Pinpoint the cell where the given text exists, returning its (X, Y) midpoint coordinate. 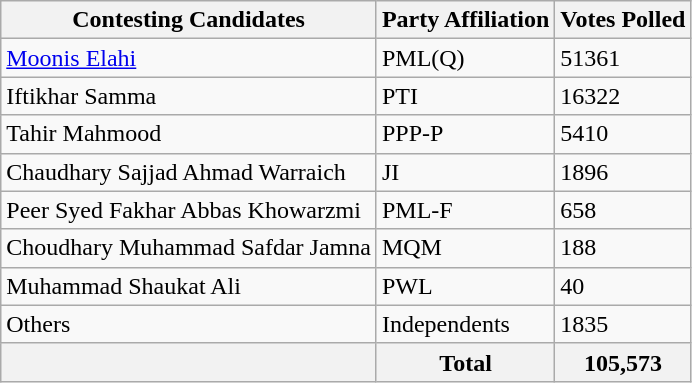
658 (623, 210)
Tahir Mahmood (189, 134)
Iftikhar Samma (189, 96)
PML(Q) (465, 58)
5410 (623, 134)
PWL (465, 286)
Choudhary Muhammad Safdar Jamna (189, 248)
51361 (623, 58)
188 (623, 248)
Peer Syed Fakhar Abbas Khowarzmi (189, 210)
Muhammad Shaukat Ali (189, 286)
Chaudhary Sajjad Ahmad Warraich (189, 172)
Votes Polled (623, 20)
JI (465, 172)
1896 (623, 172)
Total (465, 362)
PPP-P (465, 134)
Moonis Elahi (189, 58)
Party Affiliation (465, 20)
40 (623, 286)
PML-F (465, 210)
Independents (465, 324)
PTI (465, 96)
MQM (465, 248)
16322 (623, 96)
Contesting Candidates (189, 20)
105,573 (623, 362)
Others (189, 324)
1835 (623, 324)
